Identify which cell holds the provided text, then report its (x, y) central coordinate. 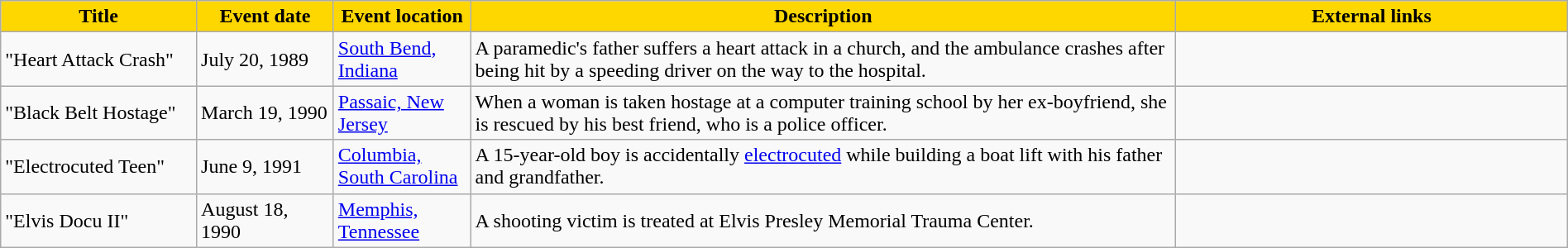
A 15-year-old boy is accidentally electrocuted while building a boat lift with his father and grandfather. (824, 167)
Passaic, New Jersey (402, 112)
Title (99, 17)
Description (824, 17)
External links (1372, 17)
A paramedic's father suffers a heart attack in a church, and the ambulance crashes after being hit by a speeding driver on the way to the hospital. (824, 60)
When a woman is taken hostage at a computer training school by her ex-boyfriend, she is rescued by his best friend, who is a police officer. (824, 112)
Memphis, Tennessee (402, 220)
South Bend, Indiana (402, 60)
Event location (402, 17)
Event date (265, 17)
July 20, 1989 (265, 60)
"Electrocuted Teen" (99, 167)
June 9, 1991 (265, 167)
"Black Belt Hostage" (99, 112)
"Elvis Docu II" (99, 220)
Columbia, South Carolina (402, 167)
"Heart Attack Crash" (99, 60)
A shooting victim is treated at Elvis Presley Memorial Trauma Center. (824, 220)
March 19, 1990 (265, 112)
August 18, 1990 (265, 220)
